Scan for the cell matching the given text and deliver its [X, Y] coordinate at center. 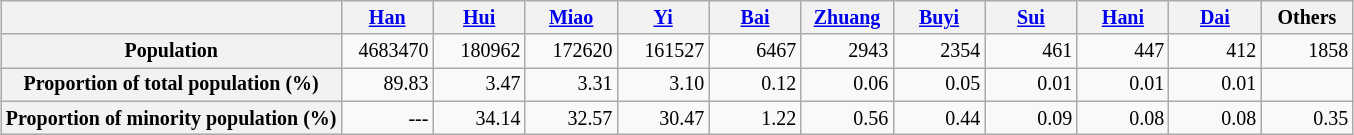
Proportion of minority population (%) [171, 118]
1.22 [755, 118]
0.06 [847, 84]
0.56 [847, 118]
6467 [755, 52]
Bai [755, 18]
180962 [479, 52]
0.44 [939, 118]
Zhuang [847, 18]
--- [387, 118]
Miao [571, 18]
3.31 [571, 84]
3.47 [479, 84]
32.57 [571, 118]
Dai [1215, 18]
1858 [1307, 52]
30.47 [663, 118]
Proportion of total population (%) [171, 84]
0.12 [755, 84]
2943 [847, 52]
Yi [663, 18]
0.05 [939, 84]
161527 [663, 52]
2354 [939, 52]
4683470 [387, 52]
172620 [571, 52]
447 [1123, 52]
89.83 [387, 84]
0.09 [1031, 118]
Others [1307, 18]
0.35 [1307, 118]
Hui [479, 18]
461 [1031, 52]
Hani [1123, 18]
Sui [1031, 18]
34.14 [479, 118]
3.10 [663, 84]
Population [171, 52]
412 [1215, 52]
Han [387, 18]
Buyi [939, 18]
